Scan for the cell matching the given text and deliver its [x, y] coordinate at center. 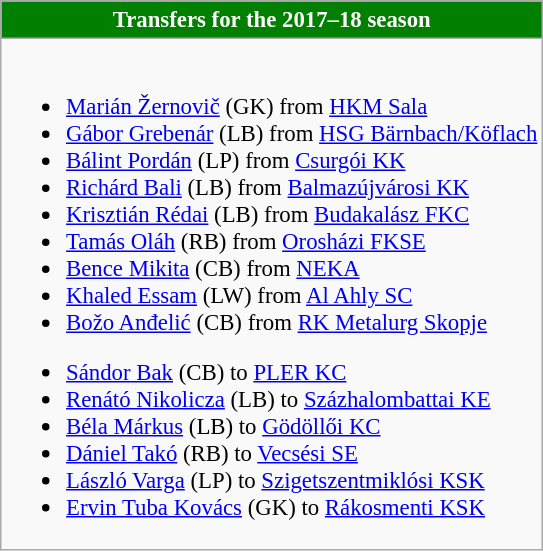
Transfers for the 2017–18 season [272, 20]
